Search for the cell housing the specified text and yield its [x, y] center coordinate. 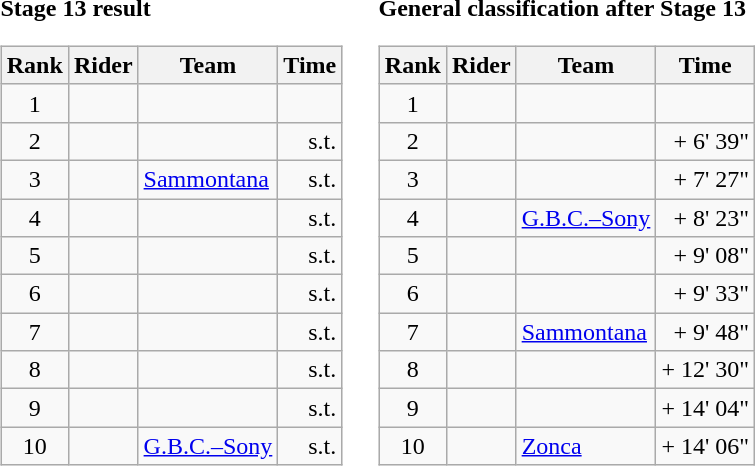
+ 9' 08" [706, 256]
+ 8' 23" [706, 217]
+ 14' 06" [706, 446]
+ 9' 48" [706, 332]
+ 9' 33" [706, 294]
Zonca [586, 446]
+ 7' 27" [706, 179]
+ 12' 30" [706, 370]
+ 14' 04" [706, 408]
+ 6' 39" [706, 141]
